Capture the cell that displays the provided text and extract its (x, y) central coordinate. 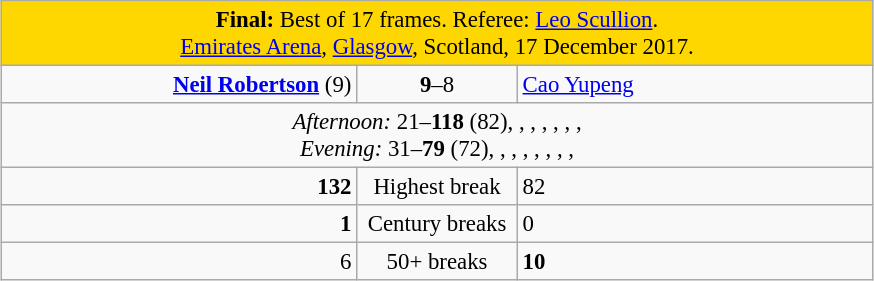
Highest break (438, 187)
82 (695, 187)
9–8 (438, 85)
50+ breaks (438, 262)
Afternoon: 21–118 (82), , , , , , , Evening: 31–79 (72), , , , , , , , (437, 136)
1 (179, 224)
Neil Robertson (9) (179, 85)
10 (695, 262)
Cao Yupeng (695, 85)
132 (179, 187)
Final: Best of 17 frames. Referee: Leo Scullion. Emirates Arena, Glasgow, Scotland, 17 December 2017. (437, 34)
Century breaks (438, 224)
6 (179, 262)
0 (695, 224)
